Extract the (x, y) coordinate from the center of the cell holding the provided text.  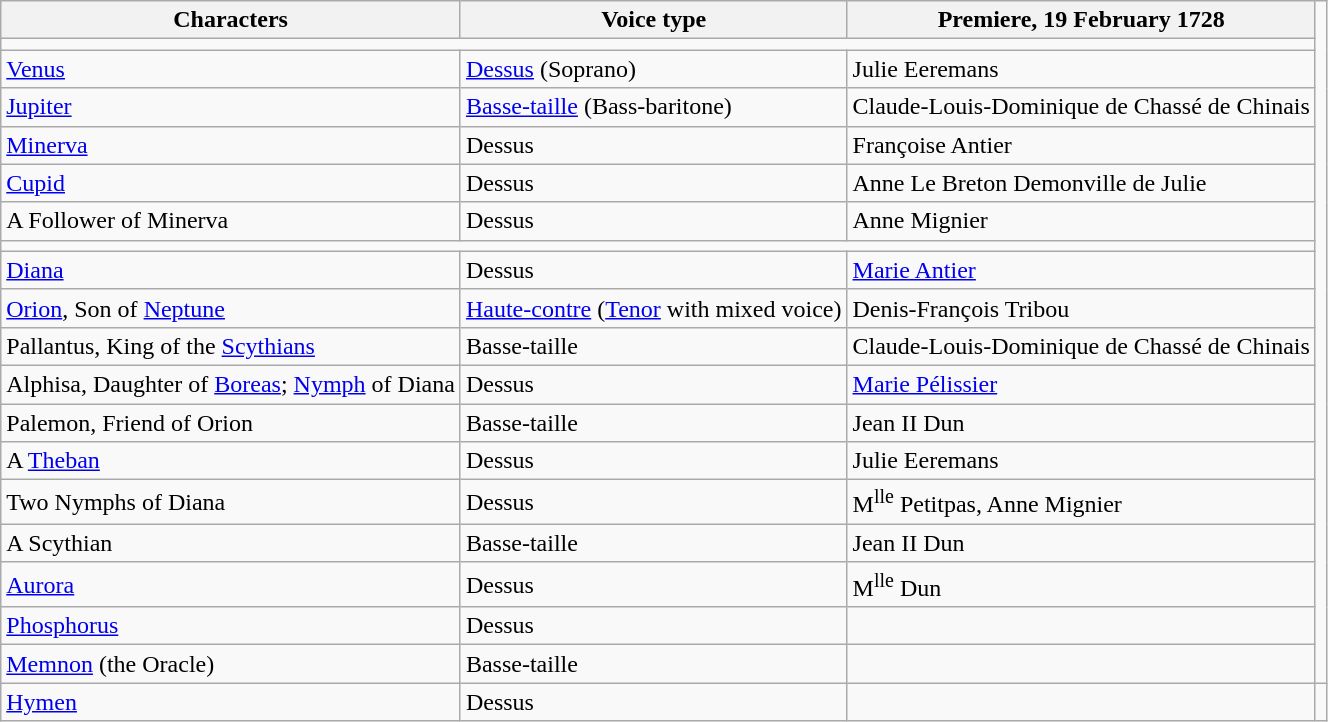
Hymen (231, 702)
A Scythian (231, 543)
Haute-contre (Tenor with mixed voice) (654, 308)
Anne Mignier (1081, 221)
Venus (231, 69)
Jupiter (231, 107)
Aurora (231, 584)
Anne Le Breton Demonville de Julie (1081, 183)
Orion, Son of Neptune (231, 308)
A Theban (231, 461)
Phosphorus (231, 626)
Memnon (the Oracle) (231, 664)
Characters (231, 20)
Voice type (654, 20)
Pallantus, King of the Scythians (231, 346)
Dessus (Soprano) (654, 69)
Mlle Petitpas, Anne Mignier (1081, 502)
Palemon, Friend of Orion (231, 423)
Françoise Antier (1081, 145)
Denis-François Tribou (1081, 308)
Basse-taille (Bass-baritone) (654, 107)
Two Nymphs of Diana (231, 502)
Cupid (231, 183)
Mlle Dun (1081, 584)
Marie Pélissier (1081, 384)
Minerva (231, 145)
Diana (231, 270)
Alphisa, Daughter of Boreas; Nymph of Diana (231, 384)
A Follower of Minerva (231, 221)
Marie Antier (1081, 270)
Premiere, 19 February 1728 (1081, 20)
